Determine the [X, Y] coordinate at the center of the cell enclosing the given text.  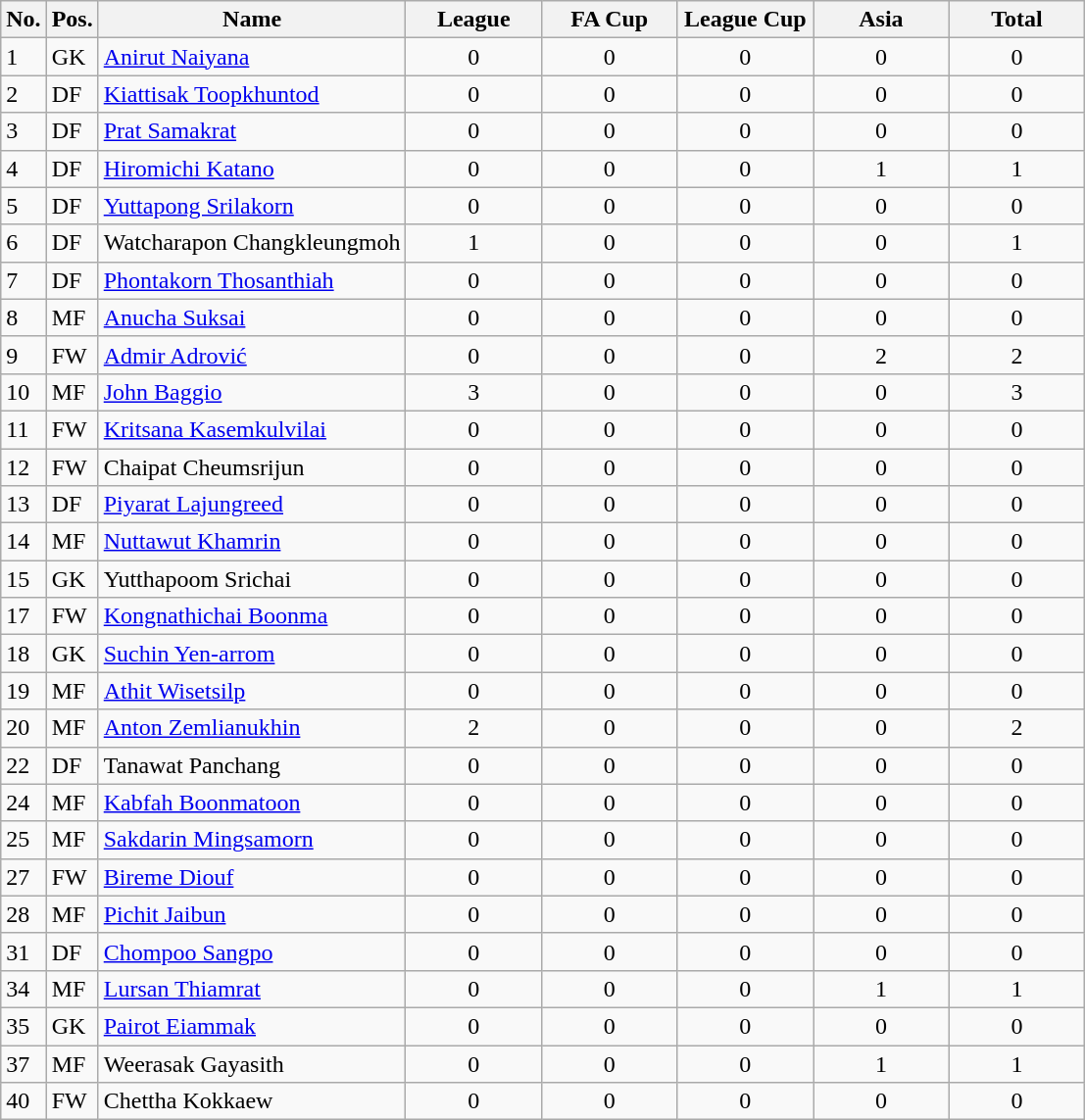
Watcharapon Changkleungmoh [252, 243]
10 [24, 392]
Total [1017, 20]
35 [24, 1026]
18 [24, 654]
14 [24, 542]
24 [24, 803]
Anton Zemlianukhin [252, 728]
40 [24, 1101]
Yuttapong Srilakorn [252, 206]
25 [24, 840]
Sakdarin Mingsamorn [252, 840]
13 [24, 505]
Asia [882, 20]
Weerasak Gayasith [252, 1063]
FA Cup [610, 20]
Chompoo Sangpo [252, 951]
12 [24, 467]
Piyarat Lajungreed [252, 505]
Kongnathichai Boonma [252, 616]
Kabfah Boonmatoon [252, 803]
Hiromichi Katano [252, 169]
Chettha Kokkaew [252, 1101]
Pichit Jaibun [252, 914]
Anirut Naiyana [252, 57]
Prat Samakrat [252, 131]
7 [24, 280]
5 [24, 206]
Admir Adrović [252, 355]
22 [24, 765]
19 [24, 691]
Name [252, 20]
Lursan Thiamrat [252, 989]
27 [24, 877]
6 [24, 243]
31 [24, 951]
4 [24, 169]
Pairot Eiammak [252, 1026]
Kritsana Kasemkulvilai [252, 429]
11 [24, 429]
Tanawat Panchang [252, 765]
17 [24, 616]
Phontakorn Thosanthiah [252, 280]
28 [24, 914]
8 [24, 317]
Chaipat Cheumsrijun [252, 467]
Pos. [73, 20]
John Baggio [252, 392]
15 [24, 579]
Bireme Diouf [252, 877]
Anucha Suksai [252, 317]
No. [24, 20]
34 [24, 989]
Nuttawut Khamrin [252, 542]
9 [24, 355]
League Cup [745, 20]
37 [24, 1063]
Kiattisak Toopkhuntod [252, 94]
Yutthapoom Srichai [252, 579]
Suchin Yen-arrom [252, 654]
Athit Wisetsilp [252, 691]
League [474, 20]
20 [24, 728]
